Return (x, y) of the center of cell containing provided text 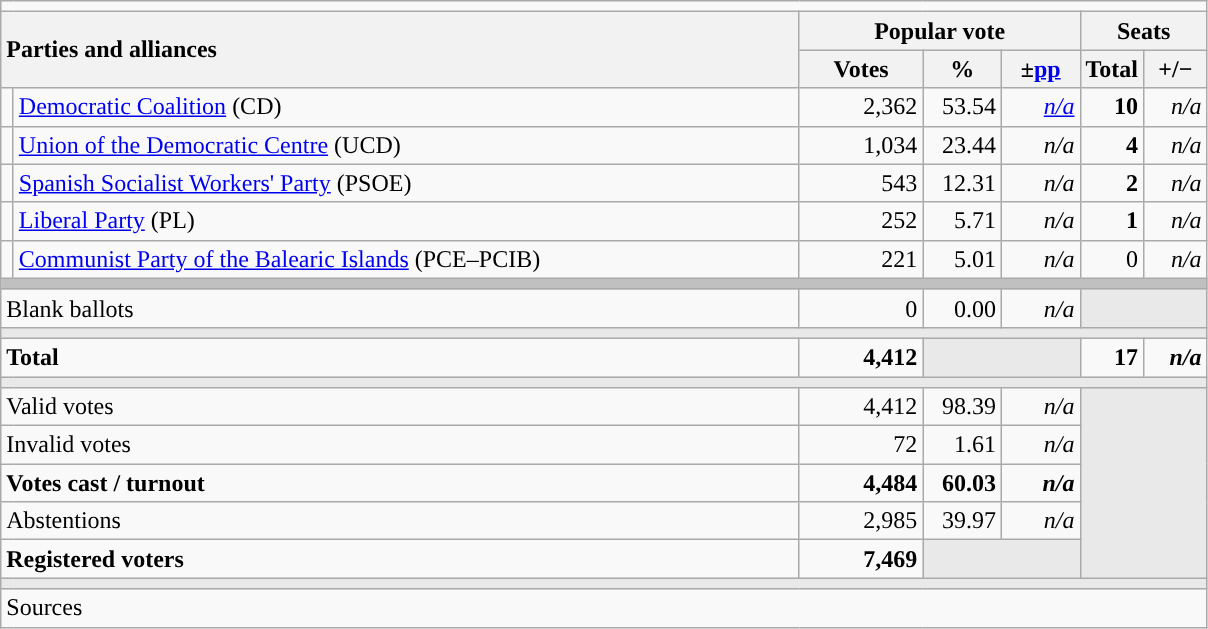
+/− (1176, 69)
53.54 (962, 107)
Valid votes (400, 407)
±pp (1040, 69)
Seats (1144, 31)
Abstentions (400, 521)
2,985 (861, 521)
Blank ballots (400, 308)
Union of the Democratic Centre (UCD) (406, 145)
Sources (604, 608)
Votes (861, 69)
543 (861, 183)
4,484 (861, 483)
12.31 (962, 183)
72 (861, 445)
2,362 (861, 107)
60.03 (962, 483)
221 (861, 259)
23.44 (962, 145)
1 (1112, 221)
% (962, 69)
5.01 (962, 259)
Spanish Socialist Workers' Party (PSOE) (406, 183)
Popular vote (940, 31)
98.39 (962, 407)
Democratic Coalition (CD) (406, 107)
Invalid votes (400, 445)
0.00 (962, 308)
1.61 (962, 445)
Registered voters (400, 559)
2 (1112, 183)
252 (861, 221)
39.97 (962, 521)
5.71 (962, 221)
10 (1112, 107)
1,034 (861, 145)
7,469 (861, 559)
4 (1112, 145)
17 (1112, 357)
Parties and alliances (400, 50)
Votes cast / turnout (400, 483)
Communist Party of the Balearic Islands (PCE–PCIB) (406, 259)
Liberal Party (PL) (406, 221)
